Detect which cell encompasses the target text, then output its (x, y) center coordinate. 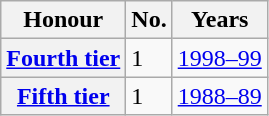
Years (220, 20)
No. (149, 20)
1988–89 (220, 96)
Fifth tier (64, 96)
Fourth tier (64, 58)
Honour (64, 20)
1998–99 (220, 58)
